Return (x, y) of the center of cell containing provided text 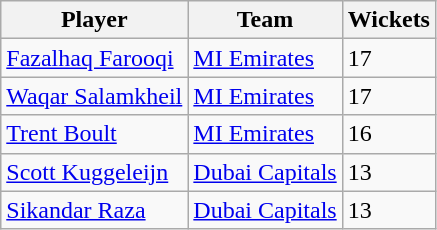
Sikandar Raza (94, 210)
16 (388, 134)
Trent Boult (94, 134)
Player (94, 20)
Wickets (388, 20)
Fazalhaq Farooqi (94, 58)
Team (265, 20)
Waqar Salamkheil (94, 96)
Scott Kuggeleijn (94, 172)
